For the text-containing cell, return its midpoint in (x, y) coordinate format. 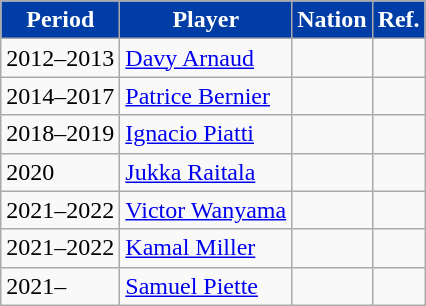
2014–2017 (60, 96)
2021– (60, 286)
2012–2013 (60, 58)
2020 (60, 172)
Patrice Bernier (206, 96)
Ref. (398, 20)
Ignacio Piatti (206, 134)
Jukka Raitala (206, 172)
Davy Arnaud (206, 58)
Period (60, 20)
Nation (332, 20)
Samuel Piette (206, 286)
Victor Wanyama (206, 210)
Player (206, 20)
Kamal Miller (206, 248)
2018–2019 (60, 134)
